Find where the given text appears and provide that cell's center as [x, y] coordinate. 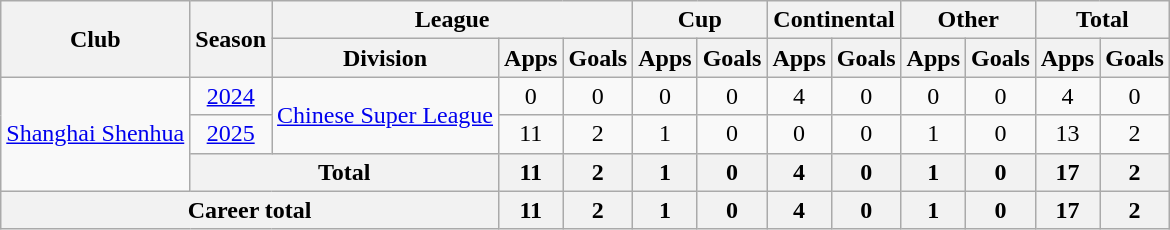
Continental [834, 20]
Other [968, 20]
Division [386, 58]
League [452, 20]
13 [1067, 134]
Club [96, 39]
Season [231, 39]
2025 [231, 134]
Career total [250, 210]
Chinese Super League [386, 115]
Shanghai Shenhua [96, 134]
2024 [231, 96]
Cup [700, 20]
